Provide the [x, y] coordinate of the cell's center where the given text is located.  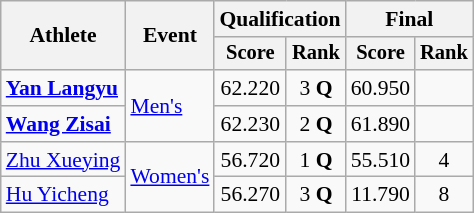
60.950 [380, 88]
55.510 [380, 160]
11.790 [380, 195]
56.720 [250, 160]
Yan Langyu [64, 88]
61.890 [380, 124]
Event [170, 36]
2 Q [316, 124]
62.220 [250, 88]
Final [410, 19]
56.270 [250, 195]
Men's [170, 106]
4 [444, 160]
Qualification [280, 19]
Athlete [64, 36]
8 [444, 195]
62.230 [250, 124]
1 Q [316, 160]
Hu Yicheng [64, 195]
Wang Zisai [64, 124]
Zhu Xueying [64, 160]
Women's [170, 178]
